Find where the given text appears and provide that cell's center as [x, y] coordinate. 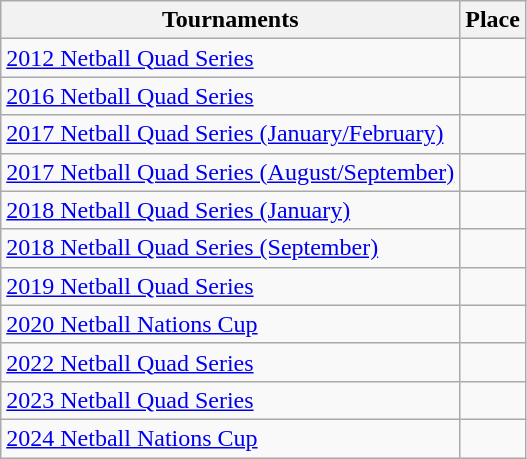
2018 Netball Quad Series (September) [230, 248]
2012 Netball Quad Series [230, 58]
2024 Netball Nations Cup [230, 438]
2017 Netball Quad Series (August/September) [230, 172]
Tournaments [230, 20]
2022 Netball Quad Series [230, 362]
Place [493, 20]
2019 Netball Quad Series [230, 286]
2017 Netball Quad Series (January/February) [230, 134]
2020 Netball Nations Cup [230, 324]
2023 Netball Quad Series [230, 400]
2018 Netball Quad Series (January) [230, 210]
2016 Netball Quad Series [230, 96]
